Output the (X, Y) coordinate of the center of the cell containing the given text.  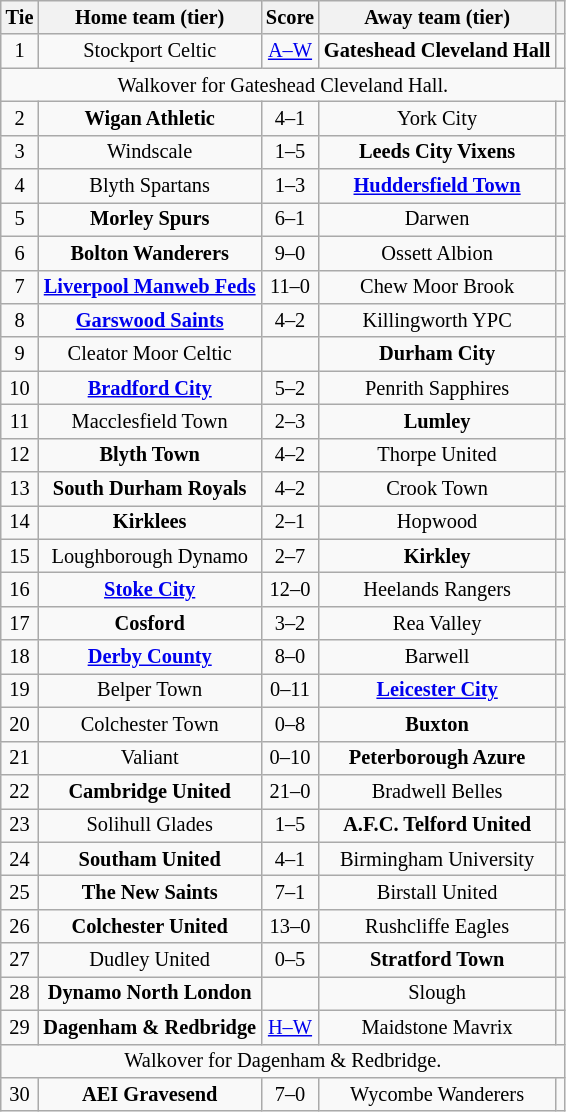
13–0 (290, 926)
11–0 (290, 287)
2–3 (290, 421)
Macclesfield Town (150, 421)
Score (290, 17)
AEI Gravesend (150, 1094)
Barwell (437, 657)
17 (20, 623)
11 (20, 421)
The New Saints (150, 892)
Crook Town (437, 489)
South Durham Royals (150, 489)
21–0 (290, 791)
9–0 (290, 253)
3–2 (290, 623)
14 (20, 522)
Penrith Sapphires (437, 388)
13 (20, 489)
Rea Valley (437, 623)
28 (20, 993)
20 (20, 724)
Southam United (150, 859)
8 (20, 320)
Garswood Saints (150, 320)
0–11 (290, 690)
Derby County (150, 657)
5 (20, 219)
Maidstone Mavrix (437, 1027)
18 (20, 657)
8–0 (290, 657)
Cleator Moor Celtic (150, 354)
21 (20, 758)
10 (20, 388)
6 (20, 253)
Cambridge United (150, 791)
Chew Moor Brook (437, 287)
24 (20, 859)
Tie (20, 17)
A.F.C. Telford United (437, 825)
12–0 (290, 589)
Leicester City (437, 690)
26 (20, 926)
22 (20, 791)
1 (20, 51)
3 (20, 152)
1–3 (290, 186)
5–2 (290, 388)
12 (20, 455)
Bradwell Belles (437, 791)
19 (20, 690)
Kirkley (437, 556)
Liverpool Manweb Feds (150, 287)
Blyth Town (150, 455)
A–W (290, 51)
Wycombe Wanderers (437, 1094)
2 (20, 118)
7–0 (290, 1094)
Durham City (437, 354)
0–10 (290, 758)
Solihull Glades (150, 825)
23 (20, 825)
Rushcliffe Eagles (437, 926)
0–8 (290, 724)
Valiant (150, 758)
Huddersfield Town (437, 186)
Slough (437, 993)
Stratford Town (437, 960)
Loughborough Dynamo (150, 556)
Stoke City (150, 589)
Home team (tier) (150, 17)
25 (20, 892)
0–5 (290, 960)
16 (20, 589)
Wigan Athletic (150, 118)
Away team (tier) (437, 17)
6–1 (290, 219)
2–1 (290, 522)
York City (437, 118)
Walkover for Gateshead Cleveland Hall. (283, 85)
Leeds City Vixens (437, 152)
Darwen (437, 219)
7–1 (290, 892)
Thorpe United (437, 455)
Dagenham & Redbridge (150, 1027)
Buxton (437, 724)
Dudley United (150, 960)
Killingworth YPC (437, 320)
Lumley (437, 421)
15 (20, 556)
Hopwood (437, 522)
Bradford City (150, 388)
Birstall United (437, 892)
Morley Spurs (150, 219)
29 (20, 1027)
9 (20, 354)
Colchester United (150, 926)
Windscale (150, 152)
Kirklees (150, 522)
H–W (290, 1027)
Heelands Rangers (437, 589)
4 (20, 186)
Bolton Wanderers (150, 253)
7 (20, 287)
Gateshead Cleveland Hall (437, 51)
Birmingham University (437, 859)
Ossett Albion (437, 253)
Belper Town (150, 690)
Walkover for Dagenham & Redbridge. (283, 1061)
27 (20, 960)
Peterborough Azure (437, 758)
Dynamo North London (150, 993)
Blyth Spartans (150, 186)
30 (20, 1094)
Cosford (150, 623)
Colchester Town (150, 724)
2–7 (290, 556)
Stockport Celtic (150, 51)
